Pinpoint the cell where the given text exists, returning its [x, y] midpoint coordinate. 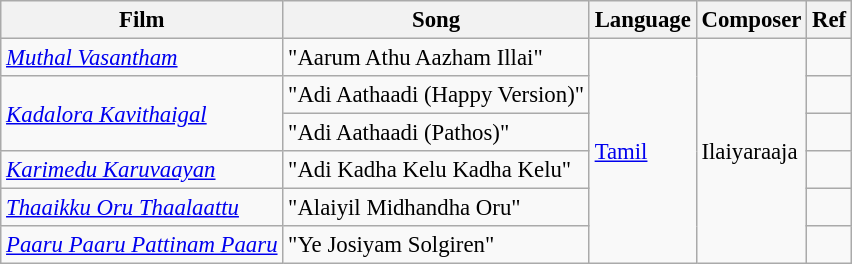
Language [642, 20]
Song [436, 20]
Kadalora Kavithaigal [142, 114]
Muthal Vasantham [142, 58]
"Alaiyil Midhandha Oru" [436, 208]
Karimedu Karuvaayan [142, 170]
"Adi Kadha Kelu Kadha Kelu" [436, 170]
Paaru Paaru Pattinam Paaru [142, 245]
Film [142, 20]
"Adi Aathaadi (Happy Version)" [436, 95]
Thaaikku Oru Thaalaattu [142, 208]
"Aarum Athu Aazham Illai" [436, 58]
Composer [752, 20]
"Ye Josiyam Solgiren" [436, 245]
"Adi Aathaadi (Pathos)" [436, 133]
Ref [830, 20]
